Identify which cell holds the provided text, then report its (X, Y) central coordinate. 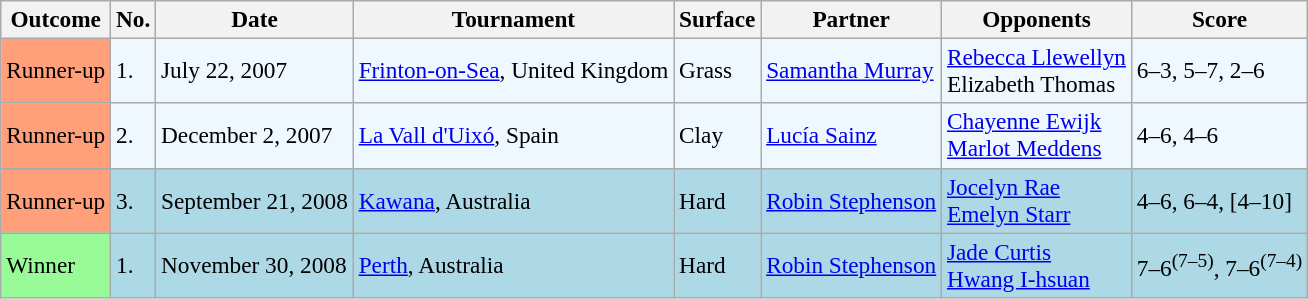
4–6, 4–6 (1219, 136)
6–3, 5–7, 2–6 (1219, 70)
Opponents (1037, 19)
7–6(7–5), 7–6(7–4) (1219, 264)
July 22, 2007 (255, 70)
Partner (852, 19)
Winner (56, 264)
September 21, 2008 (255, 200)
Jocelyn Rae Emelyn Starr (1037, 200)
Jade Curtis Hwang I-hsuan (1037, 264)
Rebecca Llewellyn Elizabeth Thomas (1037, 70)
November 30, 2008 (255, 264)
Date (255, 19)
Lucía Sainz (852, 136)
No. (134, 19)
Frinton-on-Sea, United Kingdom (513, 70)
3. (134, 200)
Perth, Australia (513, 264)
Outcome (56, 19)
Tournament (513, 19)
Surface (718, 19)
La Vall d'Uixó, Spain (513, 136)
Chayenne Ewijk Marlot Meddens (1037, 136)
Samantha Murray (852, 70)
Clay (718, 136)
Score (1219, 19)
December 2, 2007 (255, 136)
2. (134, 136)
4–6, 6–4, [4–10] (1219, 200)
Kawana, Australia (513, 200)
Grass (718, 70)
